Extract the [x, y] coordinate from the center of the cell holding the provided text.  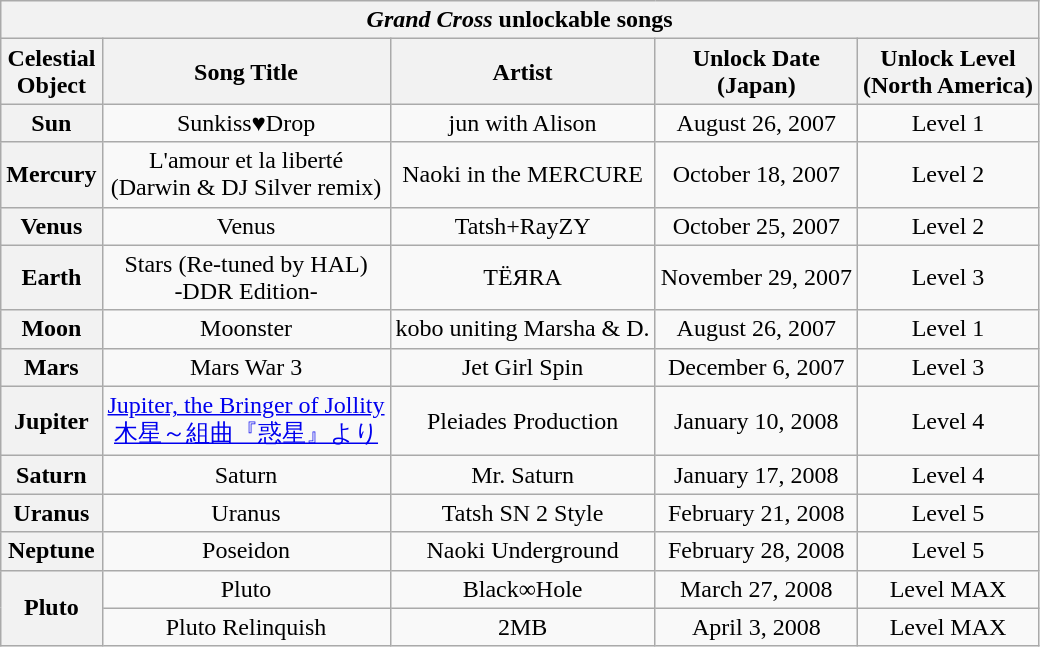
January 17, 2008 [756, 475]
Sunkiss♥Drop [246, 123]
April 3, 2008 [756, 627]
TЁЯRA [522, 278]
March 27, 2008 [756, 589]
Sun [52, 123]
Mercury [52, 174]
jun with Alison [522, 123]
Song Title [246, 72]
Grand Cross unlockable songs [520, 20]
Pleiades Production [522, 421]
Earth [52, 278]
Unlock Level(North America) [948, 72]
2MB [522, 627]
Mars War 3 [246, 367]
Neptune [52, 551]
Naoki Underground [522, 551]
November 29, 2007 [756, 278]
Jupiter, the Bringer of Jollity木星～組曲『惑星』より [246, 421]
February 21, 2008 [756, 513]
kobo uniting Marsha & D. [522, 329]
Tatsh SN 2 Style [522, 513]
Mr. Saturn [522, 475]
Mars [52, 367]
Jet Girl Spin [522, 367]
December 6, 2007 [756, 367]
Jupiter [52, 421]
Moon [52, 329]
October 25, 2007 [756, 226]
L'amour et la liberté(Darwin & DJ Silver remix) [246, 174]
Moonster [246, 329]
October 18, 2007 [756, 174]
Unlock Date(Japan) [756, 72]
Pluto Relinquish [246, 627]
Black∞Hole [522, 589]
Naoki in the MERCURE [522, 174]
January 10, 2008 [756, 421]
Poseidon [246, 551]
CelestialObject [52, 72]
Artist [522, 72]
Tatsh+RayZY [522, 226]
February 28, 2008 [756, 551]
Stars (Re-tuned by HAL)-DDR Edition- [246, 278]
